Locate the cell with the specified text and output its [x, y] center coordinate. 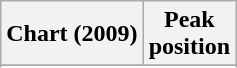
Peakposition [189, 34]
Chart (2009) [72, 34]
